Output the (x, y) coordinate of the center of the cell containing the given text.  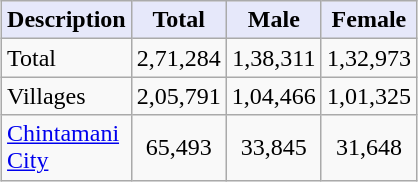
Chintamani City (67, 148)
2,71,284 (178, 58)
Description (67, 20)
1,04,466 (274, 96)
33,845 (274, 148)
1,32,973 (368, 58)
1,01,325 (368, 96)
1,38,311 (274, 58)
2,05,791 (178, 96)
Villages (67, 96)
65,493 (178, 148)
Male (274, 20)
31,648 (368, 148)
Female (368, 20)
